Output the [X, Y] coordinate of the center of the cell containing the given text.  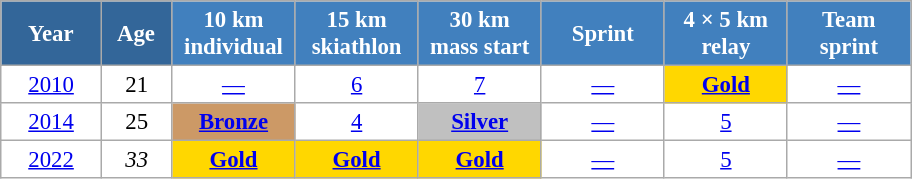
Bronze [234, 122]
Silver [480, 122]
Age [136, 34]
15 km skiathlon [356, 34]
33 [136, 160]
2010 [52, 85]
4 × 5 km relay [726, 34]
30 km mass start [480, 34]
Sprint [602, 34]
25 [136, 122]
2014 [52, 122]
Team sprint [848, 34]
Year [52, 34]
4 [356, 122]
2022 [52, 160]
21 [136, 85]
7 [480, 85]
10 km individual [234, 34]
6 [356, 85]
